From the cell containing the given text, extract its center point as [x, y] coordinate. 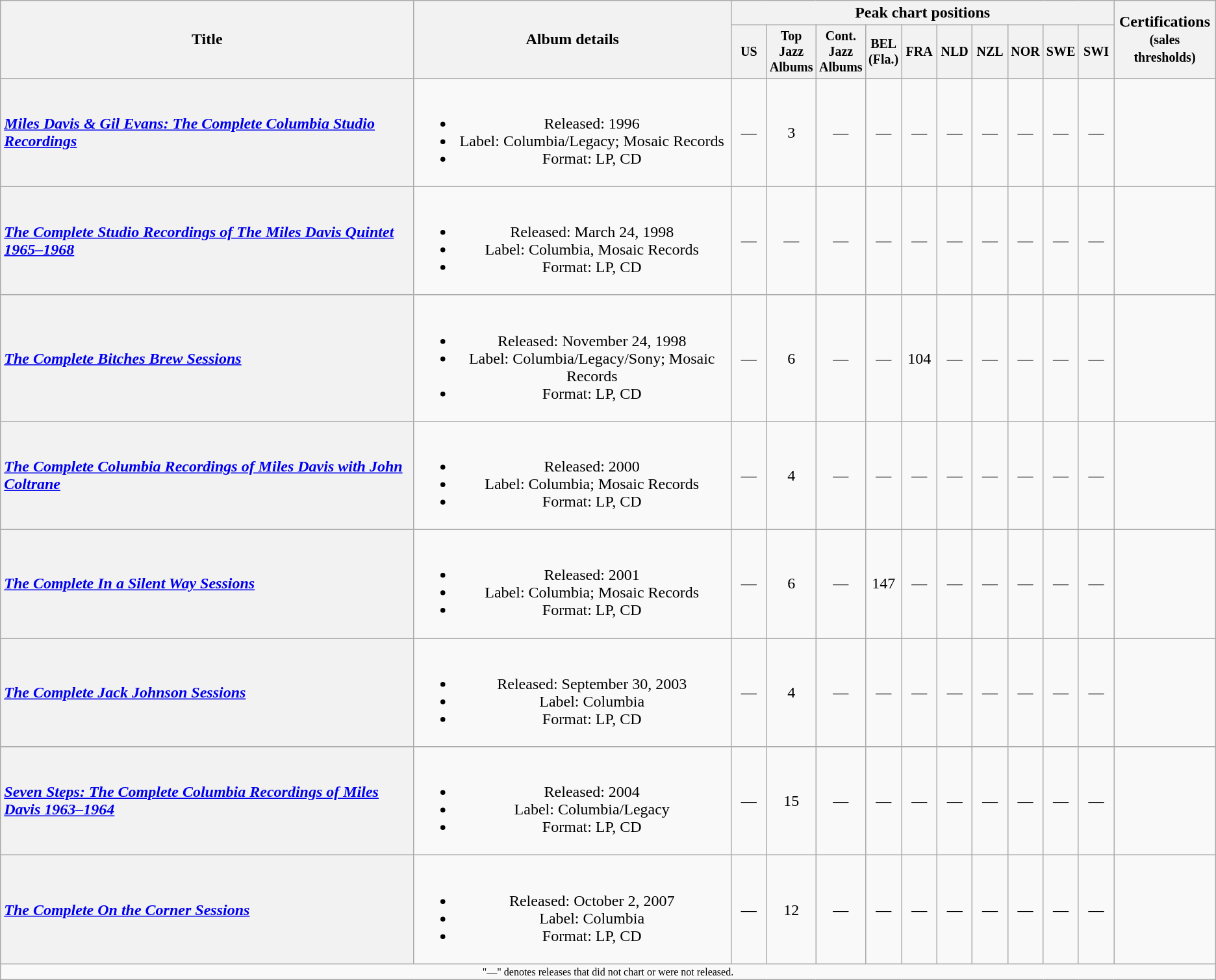
Top Jazz Albums [791, 52]
Released: September 30, 2003Label: ColumbiaFormat: LP, CD [573, 692]
Title [207, 40]
The Complete Bitches Brew Sessions [207, 358]
BEL (Fla.) [883, 52]
FRA [919, 52]
Certifications(sales thresholds) [1165, 40]
12 [791, 909]
SWI [1096, 52]
NOR [1025, 52]
Cont. Jazz Albums [841, 52]
The Complete In a Silent Way Sessions [207, 584]
Released: November 24, 1998Label: Columbia/Legacy/Sony; Mosaic RecordsFormat: LP, CD [573, 358]
SWE [1061, 52]
NLD [954, 52]
The Complete On the Corner Sessions [207, 909]
US [749, 52]
Seven Steps: The Complete Columbia Recordings of Miles Davis 1963–1964 [207, 801]
NZL [990, 52]
The Complete Studio Recordings of The Miles Davis Quintet 1965–1968 [207, 240]
"—" denotes releases that did not chart or were not released. [608, 972]
15 [791, 801]
Released: October 2, 2007Label: ColumbiaFormat: LP, CD [573, 909]
147 [883, 584]
Released: 2000Label: Columbia; Mosaic RecordsFormat: LP, CD [573, 475]
104 [919, 358]
Album details [573, 40]
Released: 1996Label: Columbia/Legacy; Mosaic RecordsFormat: LP, CD [573, 132]
Miles Davis & Gil Evans: The Complete Columbia Studio Recordings [207, 132]
3 [791, 132]
Released: March 24, 1998Label: Columbia, Mosaic RecordsFormat: LP, CD [573, 240]
Released: 2004Label: Columbia/LegacyFormat: LP, CD [573, 801]
Released: 2001Label: Columbia; Mosaic RecordsFormat: LP, CD [573, 584]
The Complete Columbia Recordings of Miles Davis with John Coltrane [207, 475]
Peak chart positions [922, 13]
The Complete Jack Johnson Sessions [207, 692]
